Detect which cell encompasses the target text, then output its [x, y] center coordinate. 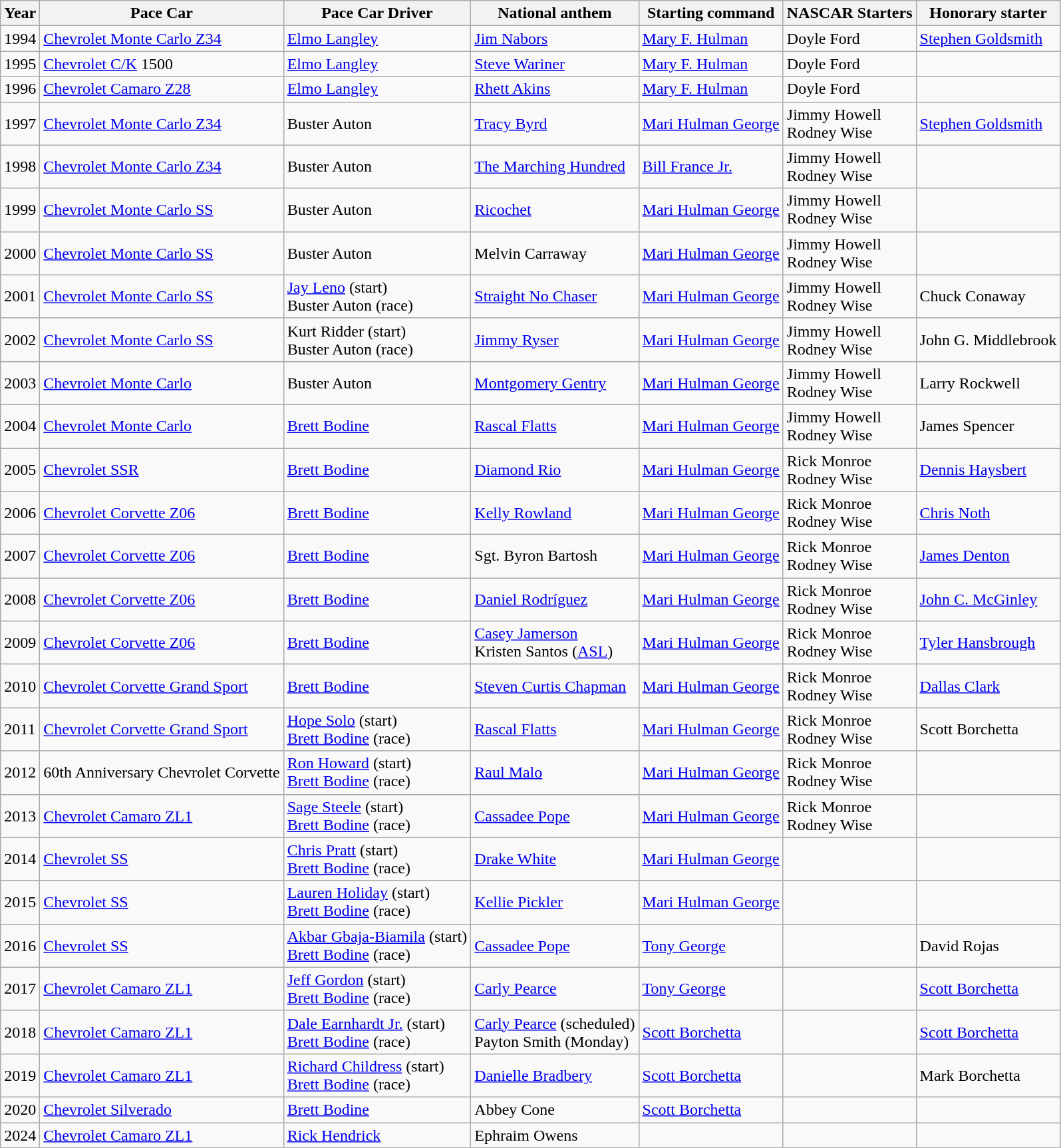
2012 [20, 773]
Casey JamersonKristen Santos (ASL) [555, 643]
Jay Leno (start)Buster Auton (race) [377, 297]
Larry Rockwell [988, 383]
Bill France Jr. [710, 166]
Rhett Akins [555, 89]
The Marching Hundred [555, 166]
Steven Curtis Chapman [555, 686]
Rick Hendrick [377, 1135]
Sgt. Byron Bartosh [555, 556]
Hope Solo (start) Brett Bodine (race) [377, 729]
2016 [20, 946]
Diamond Rio [555, 470]
2006 [20, 513]
Dallas Clark [988, 686]
Straight No Chaser [555, 297]
1996 [20, 89]
Akbar Gbaja-Biamila (start)Brett Bodine (race) [377, 946]
Chuck Conaway [988, 297]
Chris Noth [988, 513]
Carly Pearce (scheduled)Payton Smith (Monday) [555, 1032]
1995 [20, 64]
2017 [20, 988]
1994 [20, 39]
2000 [20, 253]
2009 [20, 643]
Drake White [555, 859]
2014 [20, 859]
Chevrolet Silverado [162, 1109]
2024 [20, 1135]
Pace Car [162, 13]
Jim Nabors [555, 39]
Ron Howard (start) Brett Bodine (race) [377, 773]
Kellie Pickler [555, 902]
Dale Earnhardt Jr. (start)Brett Bodine (race) [377, 1032]
John G. Middlebrook [988, 339]
Kurt Ridder (start)Buster Auton (race) [377, 339]
Melvin Carraway [555, 253]
1998 [20, 166]
2013 [20, 815]
Montgomery Gentry [555, 383]
Ephraim Owens [555, 1135]
1999 [20, 210]
Year [20, 13]
2019 [20, 1075]
Carly Pearce [555, 988]
National anthem [555, 13]
2005 [20, 470]
Daniel Rodríguez [555, 600]
Honorary starter [988, 13]
60th Anniversary Chevrolet Corvette [162, 773]
2007 [20, 556]
Starting command [710, 13]
2011 [20, 729]
2004 [20, 426]
Danielle Bradbery [555, 1075]
Chevrolet Camaro Z28 [162, 89]
Richard Childress (start)Brett Bodine (race) [377, 1075]
Dennis Haysbert [988, 470]
2002 [20, 339]
Jimmy Ryser [555, 339]
Chevrolet SSR [162, 470]
Tyler Hansbrough [988, 643]
2015 [20, 902]
Chris Pratt (start) Brett Bodine (race) [377, 859]
David Rojas [988, 946]
Pace Car Driver [377, 13]
2008 [20, 600]
Steve Wariner [555, 64]
2010 [20, 686]
James Denton [988, 556]
Lauren Holiday (start) Brett Bodine (race) [377, 902]
Raul Malo [555, 773]
John C. McGinley [988, 600]
Chevrolet C/K 1500 [162, 64]
Tracy Byrd [555, 124]
Jeff Gordon (start)Brett Bodine (race) [377, 988]
2018 [20, 1032]
Sage Steele (start) Brett Bodine (race) [377, 815]
2003 [20, 383]
Ricochet [555, 210]
NASCAR Starters [849, 13]
Abbey Cone [555, 1109]
2001 [20, 297]
Mark Borchetta [988, 1075]
2020 [20, 1109]
James Spencer [988, 426]
Kelly Rowland [555, 513]
1997 [20, 124]
